For the text-containing cell, return its midpoint in [x, y] coordinate format. 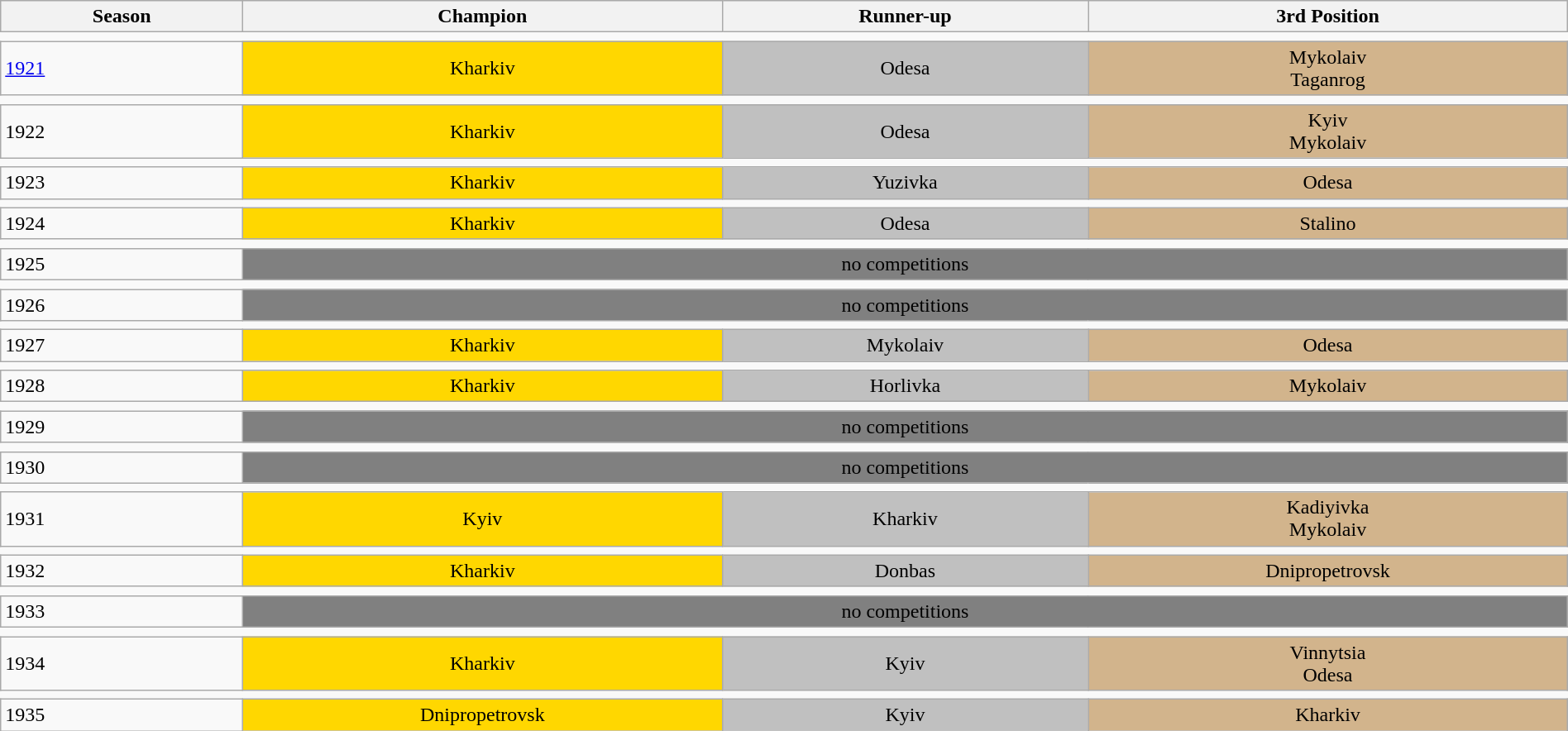
1928 [122, 386]
1927 [122, 346]
1930 [122, 467]
1932 [122, 571]
Runner-up [905, 17]
1931 [122, 519]
VinnytsiaOdesa [1328, 663]
Champion [483, 17]
Season [122, 17]
Yuzivka [905, 183]
MykolaivTaganrog [1328, 68]
3rd Position [1328, 17]
KadiyivkaMykolaiv [1328, 519]
1934 [122, 663]
1925 [122, 264]
1929 [122, 427]
Horlivka [905, 386]
Donbas [905, 571]
1924 [122, 223]
1922 [122, 131]
1926 [122, 305]
1933 [122, 611]
1935 [122, 715]
Stalino [1328, 223]
1923 [122, 183]
1921 [122, 68]
KyivMykolaiv [1328, 131]
